Determine the (x, y) coordinate at the center of the cell enclosing the given text.  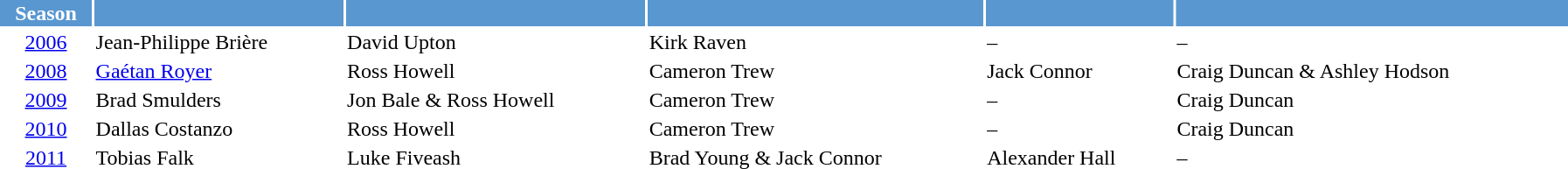
Gaétan Royer (219, 71)
Jean-Philippe Brière (219, 42)
2009 (45, 100)
2008 (45, 71)
Kirk Raven (815, 42)
2006 (45, 42)
2010 (45, 129)
Dallas Costanzo (219, 129)
David Upton (496, 42)
Brad Smulders (219, 100)
Jack Connor (1079, 71)
Jon Bale & Ross Howell (496, 100)
Craig Duncan & Ashley Hodson (1372, 71)
Season (45, 13)
